For the text-containing cell, return its midpoint in [X, Y] coordinate format. 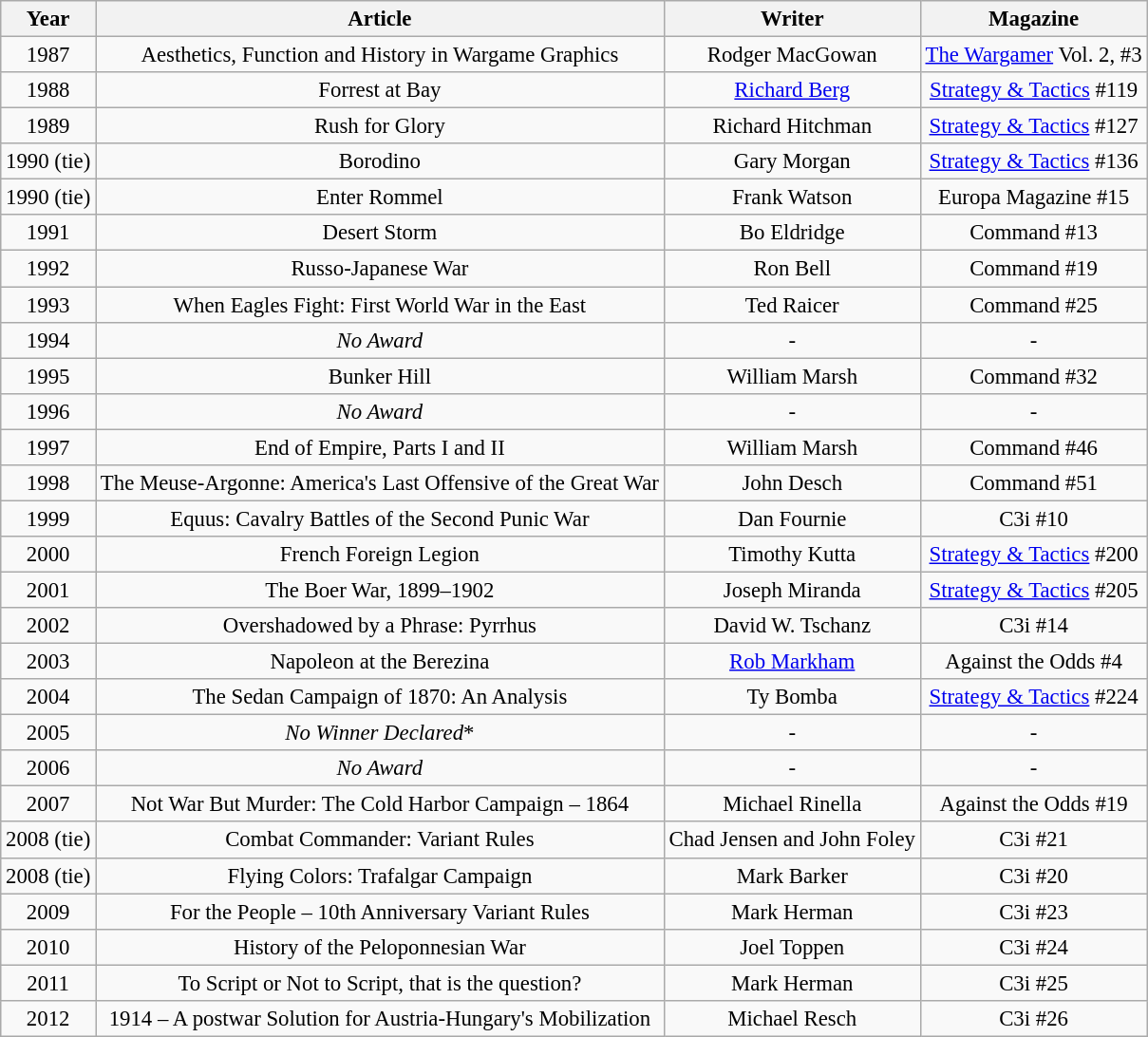
Command #19 [1033, 269]
Strategy & Tactics #224 [1033, 697]
1988 [48, 90]
1989 [48, 126]
C3i #20 [1033, 876]
1993 [48, 305]
C3i #10 [1033, 518]
2011 [48, 983]
Command #46 [1033, 447]
Ty Bomba [792, 697]
Year [48, 19]
For the People – 10th Anniversary Variant Rules [380, 912]
French Foreign Legion [380, 555]
Against the Odds #19 [1033, 804]
Not War But Murder: The Cold Harbor Campaign – 1864 [380, 804]
1997 [48, 447]
To Script or Not to Script, that is the question? [380, 983]
1992 [48, 269]
Aesthetics, Function and History in Wargame Graphics [380, 55]
Napoleon at the Berezina [380, 662]
When Eagles Fight: First World War in the East [380, 305]
Frank Watson [792, 198]
Timothy Kutta [792, 555]
2009 [48, 912]
C3i #14 [1033, 626]
2001 [48, 590]
Ron Bell [792, 269]
1999 [48, 518]
Command #51 [1033, 483]
Forrest at Bay [380, 90]
Rodger MacGowan [792, 55]
Rush for Glory [380, 126]
2012 [48, 1019]
No Winner Declared* [380, 733]
Rob Markham [792, 662]
1994 [48, 340]
Europa Magazine #15 [1033, 198]
1995 [48, 376]
2000 [48, 555]
Richard Hitchman [792, 126]
2003 [48, 662]
Flying Colors: Trafalgar Campaign [380, 876]
Combat Commander: Variant Rules [380, 840]
C3i #25 [1033, 983]
2005 [48, 733]
Command #32 [1033, 376]
1996 [48, 411]
1987 [48, 55]
Strategy & Tactics #136 [1033, 161]
2006 [48, 768]
Bo Eldridge [792, 233]
Mark Barker [792, 876]
1991 [48, 233]
Command #25 [1033, 305]
Article [380, 19]
Ted Raicer [792, 305]
Richard Berg [792, 90]
Writer [792, 19]
2010 [48, 947]
1998 [48, 483]
Magazine [1033, 19]
End of Empire, Parts I and II [380, 447]
Enter Rommel [380, 198]
Bunker Hill [380, 376]
Joseph Miranda [792, 590]
John Desch [792, 483]
Command #13 [1033, 233]
Against the Odds #4 [1033, 662]
2007 [48, 804]
David W. Tschanz [792, 626]
The Meuse-Argonne: America's Last Offensive of the Great War [380, 483]
The Boer War, 1899–1902 [380, 590]
The Sedan Campaign of 1870: An Analysis [380, 697]
Borodino [380, 161]
Joel Toppen [792, 947]
Russo-Japanese War [380, 269]
C3i #24 [1033, 947]
Overshadowed by a Phrase: Pyrrhus [380, 626]
Gary Morgan [792, 161]
1914 – A postwar Solution for Austria-Hungary's Mobilization [380, 1019]
Michael Resch [792, 1019]
C3i #23 [1033, 912]
Strategy & Tactics #205 [1033, 590]
C3i #21 [1033, 840]
2002 [48, 626]
2004 [48, 697]
Strategy & Tactics #119 [1033, 90]
Equus: Cavalry Battles of the Second Punic War [380, 518]
History of the Peloponnesian War [380, 947]
Desert Storm [380, 233]
Strategy & Tactics #200 [1033, 555]
Chad Jensen and John Foley [792, 840]
Dan Fournie [792, 518]
Strategy & Tactics #127 [1033, 126]
C3i #26 [1033, 1019]
Michael Rinella [792, 804]
The Wargamer Vol. 2, #3 [1033, 55]
